For the text-containing cell, return its midpoint in [X, Y] coordinate format. 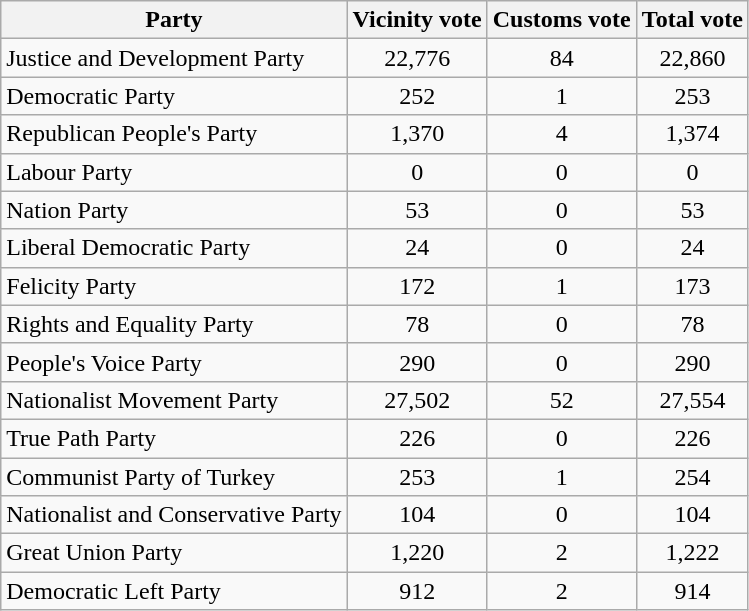
173 [692, 286]
52 [562, 400]
4 [562, 134]
Republican People's Party [174, 134]
Nationalist Movement Party [174, 400]
Felicity Party [174, 286]
252 [417, 96]
22,776 [417, 58]
Total vote [692, 20]
Rights and Equality Party [174, 324]
Liberal Democratic Party [174, 248]
172 [417, 286]
1,220 [417, 553]
27,554 [692, 400]
1,222 [692, 553]
1,370 [417, 134]
912 [417, 591]
Justice and Development Party [174, 58]
84 [562, 58]
914 [692, 591]
People's Voice Party [174, 362]
27,502 [417, 400]
1,374 [692, 134]
Nation Party [174, 210]
Great Union Party [174, 553]
Democratic Left Party [174, 591]
Labour Party [174, 172]
Vicinity vote [417, 20]
254 [692, 477]
Democratic Party [174, 96]
Nationalist and Conservative Party [174, 515]
Communist Party of Turkey [174, 477]
True Path Party [174, 438]
Party [174, 20]
Customs vote [562, 20]
22,860 [692, 58]
